Extract the [x, y] coordinate from the center of the cell holding the provided text.  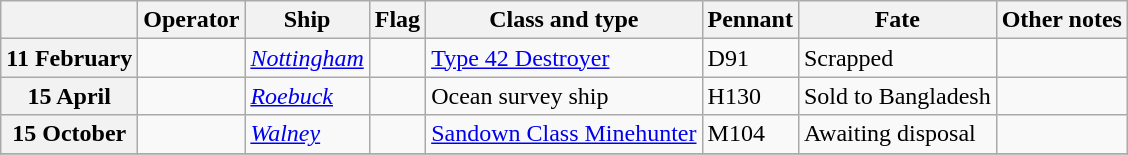
Other notes [1062, 20]
M104 [750, 134]
H130 [750, 96]
Ocean survey ship [564, 96]
Sold to Bangladesh [897, 96]
Nottingham [307, 58]
Type 42 Destroyer [564, 58]
Walney [307, 134]
Flag [397, 20]
Ship [307, 20]
Sandown Class Minehunter [564, 134]
Class and type [564, 20]
Scrapped [897, 58]
D91 [750, 58]
Operator [192, 20]
15 October [70, 134]
Roebuck [307, 96]
15 April [70, 96]
11 February [70, 58]
Awaiting disposal [897, 134]
Fate [897, 20]
Pennant [750, 20]
